For the text-containing cell, return its midpoint in (x, y) coordinate format. 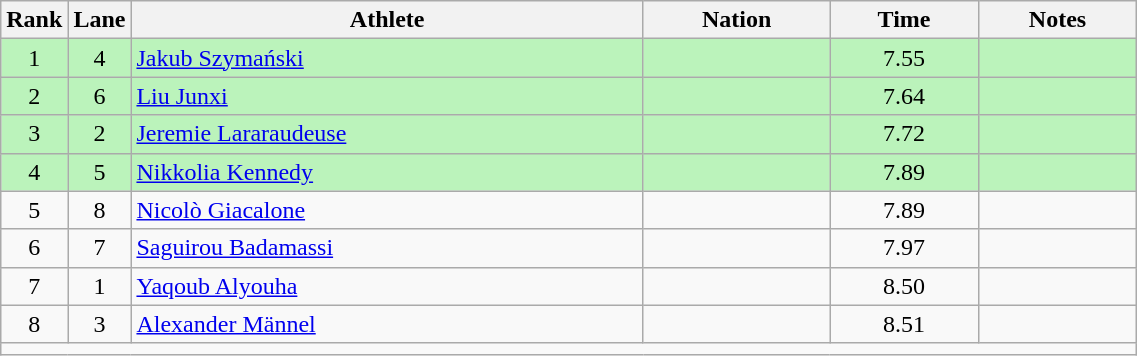
8.50 (904, 286)
Jakub Szymański (387, 58)
Nicolò Giacalone (387, 210)
Rank (34, 20)
7.64 (904, 96)
Liu Junxi (387, 96)
Athlete (387, 20)
7.55 (904, 58)
Alexander Männel (387, 324)
Saguirou Badamassi (387, 248)
Nikkolia Kennedy (387, 172)
Yaqoub Alyouha (387, 286)
Jeremie Lararaudeuse (387, 134)
Lane (100, 20)
8.51 (904, 324)
Notes (1058, 20)
7.97 (904, 248)
Nation (736, 20)
7.72 (904, 134)
Time (904, 20)
